For the text-containing cell, return its midpoint in (X, Y) coordinate format. 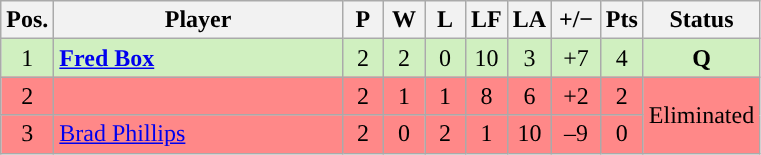
W (404, 20)
Fred Box (198, 58)
+2 (576, 96)
+7 (576, 58)
P (362, 20)
Status (701, 20)
–9 (576, 134)
L (444, 20)
Pts (622, 20)
LA (529, 20)
Brad Phillips (198, 134)
Eliminated (701, 115)
LF (487, 20)
4 (622, 58)
Q (701, 58)
Pos. (28, 20)
8 (487, 96)
+/− (576, 20)
6 (529, 96)
Player (198, 20)
